Output the (x, y) coordinate of the center of the cell containing the given text.  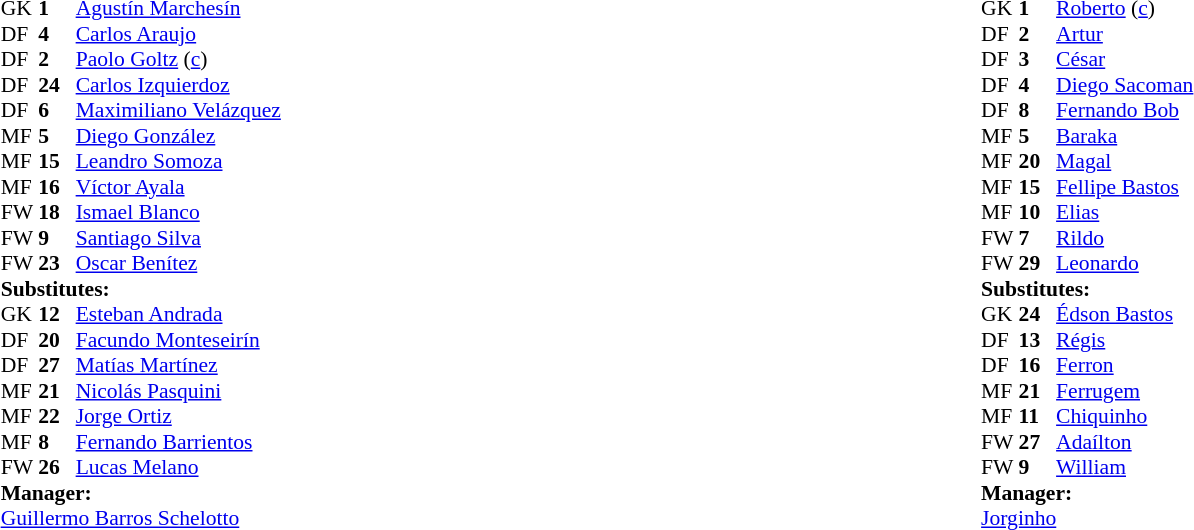
26 (57, 467)
Ferron (1124, 365)
Fernando Bob (1124, 111)
Magal (1124, 161)
Diego González (178, 136)
Artur (1124, 34)
Víctor Ayala (178, 187)
Fernando Barrientos (178, 442)
Esteban Andrada (178, 315)
Leandro Somoza (178, 161)
29 (1038, 263)
Adaílton (1124, 442)
Leonardo (1124, 263)
Carlos Izquierdoz (178, 85)
Maximiliano Velázquez (178, 111)
22 (57, 417)
William (1124, 467)
Paolo Goltz (c) (178, 59)
Carlos Araujo (178, 34)
Régis (1124, 340)
Fellipe Bastos (1124, 187)
Nicolás Pasquini (178, 391)
Jorge Ortiz (178, 417)
7 (1038, 238)
Édson Bastos (1124, 315)
Matías Martínez (178, 365)
Chiquinho (1124, 417)
Oscar Benítez (178, 263)
Baraka (1124, 136)
18 (57, 213)
Santiago Silva (178, 238)
Lucas Melano (178, 467)
13 (1038, 340)
Rildo (1124, 238)
Ferrugem (1124, 391)
Elias (1124, 213)
Facundo Monteseirín (178, 340)
Diego Sacoman (1124, 85)
César (1124, 59)
12 (57, 315)
10 (1038, 213)
Ismael Blanco (178, 213)
3 (1038, 59)
6 (57, 111)
23 (57, 263)
11 (1038, 417)
